Determine the [x, y] coordinate at the center of the cell enclosing the given text.  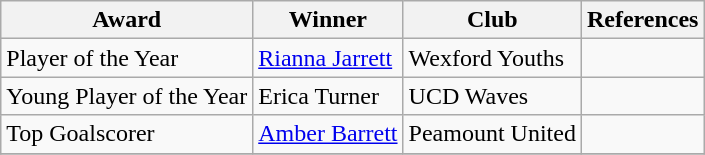
Winner [328, 20]
Player of the Year [127, 58]
Club [492, 20]
References [642, 20]
Award [127, 20]
UCD Waves [492, 96]
Rianna Jarrett [328, 58]
Wexford Youths [492, 58]
Erica Turner [328, 96]
Top Goalscorer [127, 134]
Amber Barrett [328, 134]
Young Player of the Year [127, 96]
Peamount United [492, 134]
